From the cell containing the given text, extract its center point as [x, y] coordinate. 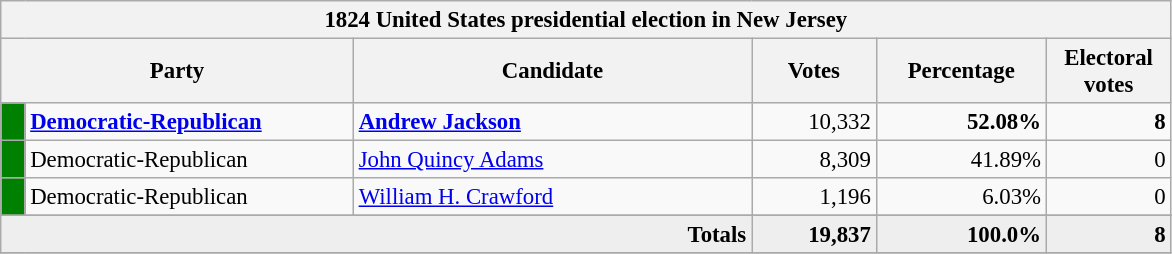
Candidate [552, 72]
19,837 [814, 235]
Percentage [961, 72]
Totals [376, 235]
10,332 [814, 122]
52.08% [961, 122]
100.0% [961, 235]
John Quincy Adams [552, 160]
Votes [814, 72]
William H. Crawford [552, 197]
41.89% [961, 160]
8,309 [814, 160]
6.03% [961, 197]
Party [178, 72]
1824 United States presidential election in New Jersey [586, 20]
Electoral votes [1108, 72]
1,196 [814, 197]
Andrew Jackson [552, 122]
